From the cell containing the given text, extract its center point as (x, y) coordinate. 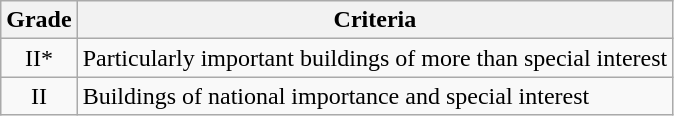
Buildings of national importance and special interest (375, 96)
Particularly important buildings of more than special interest (375, 58)
Grade (39, 20)
Criteria (375, 20)
II* (39, 58)
II (39, 96)
